Identify which cell holds the provided text, then report its (X, Y) central coordinate. 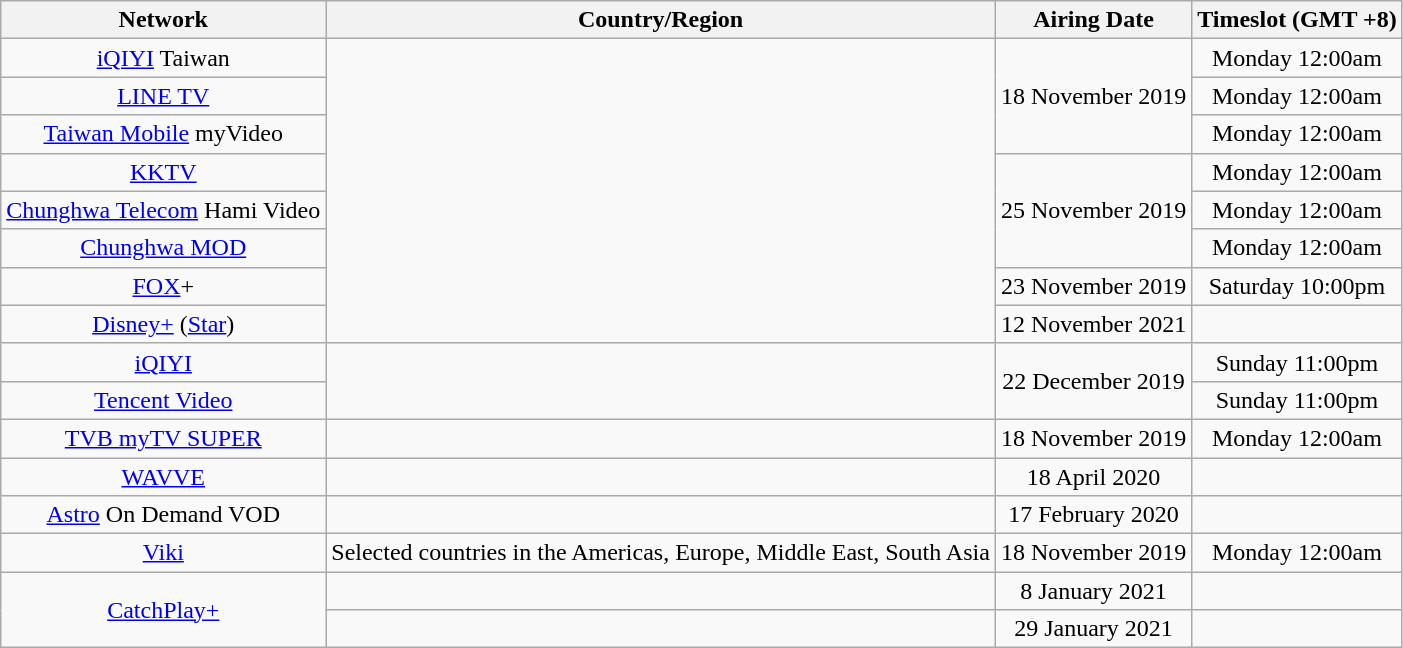
23 November 2019 (1093, 286)
Astro On Demand VOD (164, 515)
iQIYI Taiwan (164, 58)
LINE TV (164, 96)
CatchPlay+ (164, 610)
Viki (164, 553)
12 November 2021 (1093, 324)
Tencent Video (164, 400)
Disney+ (Star) (164, 324)
Timeslot (GMT +8) (1298, 20)
TVB myTV SUPER (164, 438)
Network (164, 20)
8 January 2021 (1093, 591)
22 December 2019 (1093, 381)
Selected countries in the Americas, Europe, Middle East, South Asia (661, 553)
WAVVE (164, 477)
Chunghwa MOD (164, 248)
Taiwan Mobile myVideo (164, 134)
Country/Region (661, 20)
iQIYI (164, 362)
29 January 2021 (1093, 629)
Chunghwa Telecom Hami Video (164, 210)
17 February 2020 (1093, 515)
Saturday 10:00pm (1298, 286)
KKTV (164, 172)
18 April 2020 (1093, 477)
FOX+ (164, 286)
Airing Date (1093, 20)
25 November 2019 (1093, 210)
